Return the [x, y] coordinate for the center point of the cell that contains the specified text.  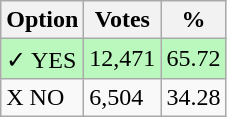
12,471 [122, 59]
34.28 [194, 97]
✓ YES [42, 59]
X NO [42, 97]
Option [42, 20]
65.72 [194, 59]
6,504 [122, 97]
% [194, 20]
Votes [122, 20]
